Provide the (X, Y) coordinate of the cell's center where the given text is located.  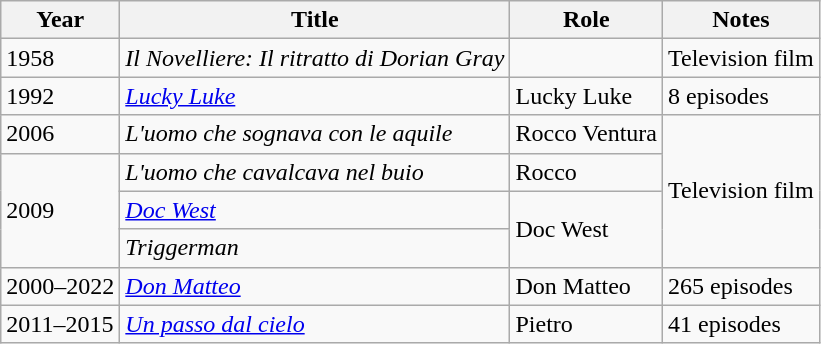
L'uomo che sognava con le aquile (315, 134)
41 episodes (742, 324)
1992 (60, 96)
265 episodes (742, 286)
Rocco Ventura (586, 134)
2011–2015 (60, 324)
Role (586, 20)
2009 (60, 210)
Un passo dal cielo (315, 324)
2006 (60, 134)
Triggerman (315, 248)
Pietro (586, 324)
L'uomo che cavalcava nel buio (315, 172)
8 episodes (742, 96)
Title (315, 20)
Notes (742, 20)
1958 (60, 58)
Year (60, 20)
Il Novelliere: Il ritratto di Dorian Gray (315, 58)
2000–2022 (60, 286)
Rocco (586, 172)
